Pinpoint the cell where the given text exists, returning its (X, Y) midpoint coordinate. 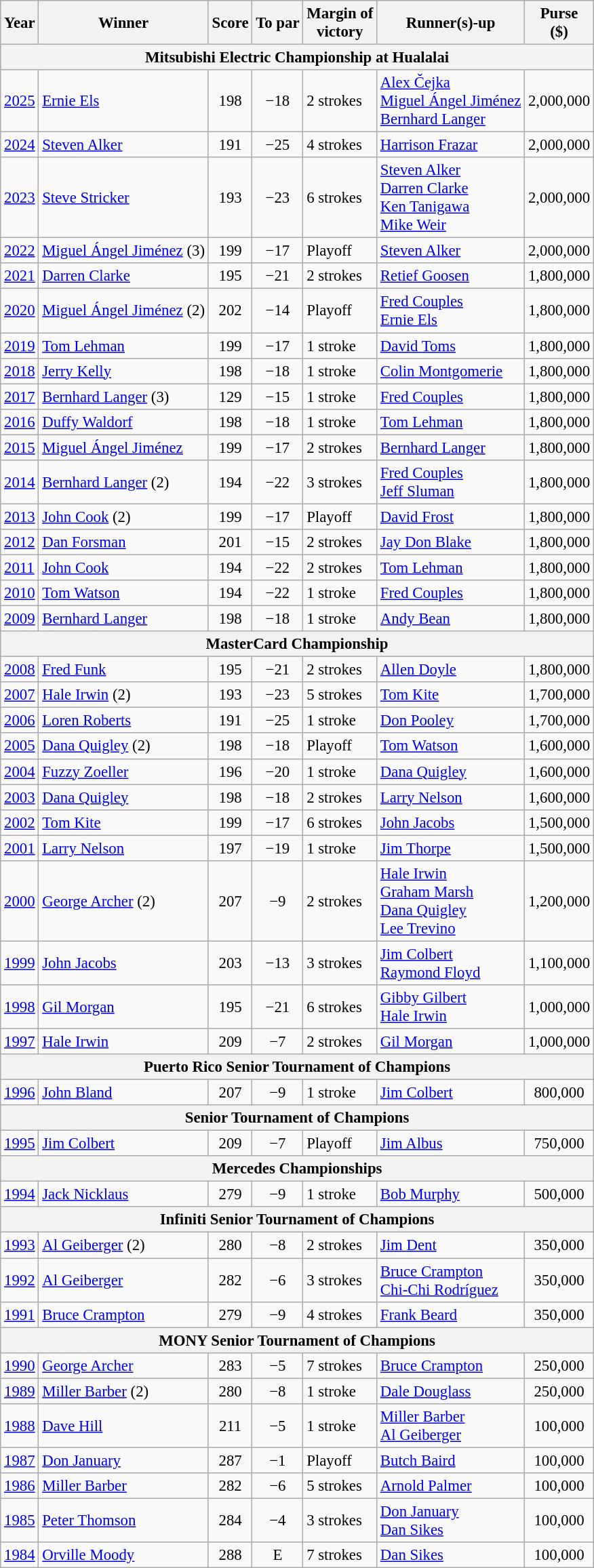
Jim Thorpe (451, 848)
George Archer (2) (123, 902)
To par (278, 23)
2011 (20, 567)
1987 (20, 1460)
288 (231, 1555)
Fred Couples Jeff Sluman (451, 483)
David Toms (451, 346)
Mitsubishi Electric Championship at Hualalai (297, 58)
287 (231, 1460)
Jim Dent (451, 1245)
2009 (20, 619)
Margin ofvictory (340, 23)
John Cook (2) (123, 517)
2012 (20, 542)
Allen Doyle (451, 670)
Jack Nicklaus (123, 1194)
−14 (278, 310)
Jim Colbert Raymond Floyd (451, 963)
Ernie Els (123, 101)
1998 (20, 1007)
1996 (20, 1093)
John Cook (123, 567)
2006 (20, 721)
Don Pooley (451, 721)
2019 (20, 346)
Gibby Gilbert Hale Irwin (451, 1007)
2007 (20, 695)
Duffy Waldorf (123, 422)
2024 (20, 145)
2018 (20, 371)
David Frost (451, 517)
Jerry Kelly (123, 371)
Infiniti Senior Tournament of Champions (297, 1220)
2013 (20, 517)
−1 (278, 1460)
1,200,000 (559, 902)
1994 (20, 1194)
1985 (20, 1520)
Miguel Ángel Jiménez (123, 447)
Orville Moody (123, 1555)
Fuzzy Zoeller (123, 771)
Fred Couples Ernie Els (451, 310)
284 (231, 1520)
500,000 (559, 1194)
Steve Stricker (123, 198)
Frank Beard (451, 1314)
Purse($) (559, 23)
197 (231, 848)
Miguel Ángel Jiménez (2) (123, 310)
1993 (20, 1245)
Dan Sikes (451, 1555)
Miller Barber Al Geiberger (451, 1426)
Andy Bean (451, 619)
Don January Dan Sikes (451, 1520)
2022 (20, 251)
2017 (20, 397)
750,000 (559, 1144)
Darren Clarke (123, 276)
Alex Čejka Miguel Ángel Jiménez Bernhard Langer (451, 101)
2025 (20, 101)
Retief Goosen (451, 276)
201 (231, 542)
283 (231, 1365)
MasterCard Championship (297, 644)
Winner (123, 23)
2008 (20, 670)
Hale Irwin Graham Marsh Dana Quigley Lee Trevino (451, 902)
2021 (20, 276)
Bernhard Langer (3) (123, 397)
Bob Murphy (451, 1194)
Dana Quigley (2) (123, 746)
2015 (20, 447)
Jim Albus (451, 1144)
Bruce Crampton Chi-Chi Rodríguez (451, 1280)
Miller Barber (123, 1486)
1986 (20, 1486)
2002 (20, 822)
Puerto Rico Senior Tournament of Champions (297, 1067)
1997 (20, 1041)
Year (20, 23)
Jay Don Blake (451, 542)
Bernhard Langer (2) (123, 483)
Miller Barber (2) (123, 1391)
Senior Tournament of Champions (297, 1118)
2014 (20, 483)
Hale Irwin (2) (123, 695)
−13 (278, 963)
Loren Roberts (123, 721)
129 (231, 397)
Score (231, 23)
Steven Alker Darren Clarke Ken Tanigawa Mike Weir (451, 198)
2003 (20, 797)
2010 (20, 593)
Dan Forsman (123, 542)
Dave Hill (123, 1426)
Al Geiberger (123, 1280)
MONY Senior Tournament of Champions (297, 1340)
800,000 (559, 1093)
Don January (123, 1460)
George Archer (123, 1365)
211 (231, 1426)
Colin Montgomerie (451, 371)
John Bland (123, 1093)
Harrison Frazar (451, 145)
Arnold Palmer (451, 1486)
Al Geiberger (2) (123, 1245)
1990 (20, 1365)
Runner(s)-up (451, 23)
1984 (20, 1555)
1991 (20, 1314)
2001 (20, 848)
1995 (20, 1144)
Fred Funk (123, 670)
2000 (20, 902)
1989 (20, 1391)
−19 (278, 848)
1999 (20, 963)
Dale Douglass (451, 1391)
−20 (278, 771)
−4 (278, 1520)
2023 (20, 198)
196 (231, 771)
2005 (20, 746)
Hale Irwin (123, 1041)
202 (231, 310)
2004 (20, 771)
Miguel Ángel Jiménez (3) (123, 251)
Mercedes Championships (297, 1169)
203 (231, 963)
Butch Baird (451, 1460)
E (278, 1555)
2016 (20, 422)
2020 (20, 310)
Peter Thomson (123, 1520)
1,100,000 (559, 963)
1992 (20, 1280)
1988 (20, 1426)
